Locate the cell with the specified text and output its (X, Y) center coordinate. 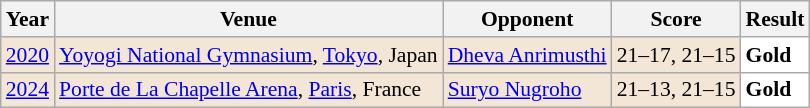
Opponent (528, 19)
2020 (28, 55)
Score (676, 19)
Porte de La Chapelle Arena, Paris, France (248, 90)
21–13, 21–15 (676, 90)
Dheva Anrimusthi (528, 55)
Suryo Nugroho (528, 90)
Venue (248, 19)
Year (28, 19)
21–17, 21–15 (676, 55)
2024 (28, 90)
Result (776, 19)
Yoyogi National Gymnasium, Tokyo, Japan (248, 55)
